Pinpoint the cell where the given text exists, returning its [X, Y] midpoint coordinate. 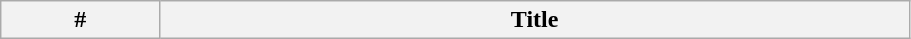
# [80, 20]
Title [534, 20]
